Extract the [x, y] coordinate from the center of the cell holding the provided text.  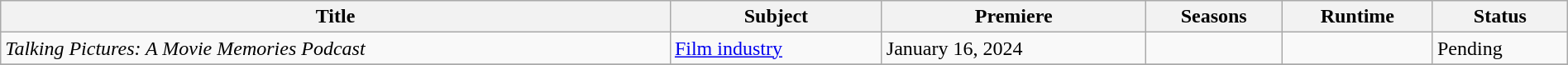
Film industry [776, 48]
Premiere [1014, 17]
Status [1500, 17]
Pending [1500, 48]
Subject [776, 17]
January 16, 2024 [1014, 48]
Talking Pictures: A Movie Memories Podcast [336, 48]
Runtime [1357, 17]
Seasons [1214, 17]
Title [336, 17]
